Determine the (X, Y) coordinate at the center of the cell enclosing the given text.  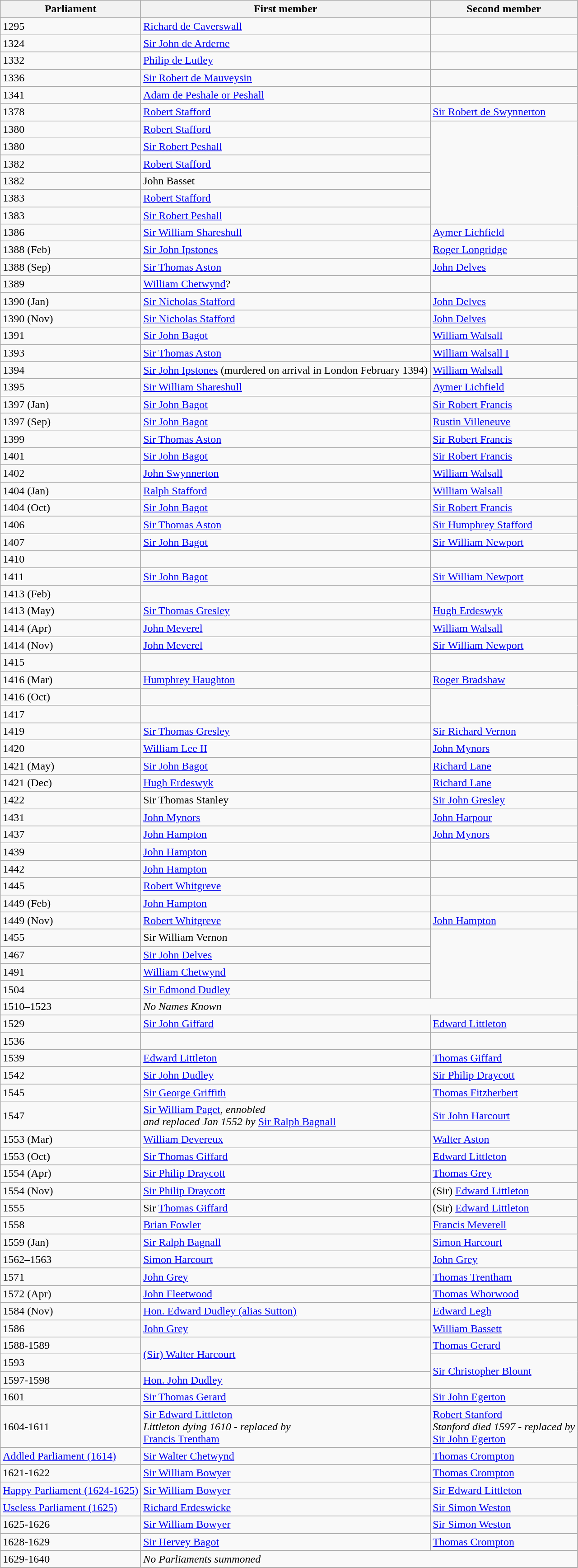
1397 (Sep) (70, 422)
1547 (70, 1116)
Roger Bradshaw (504, 680)
1542 (70, 1075)
Sir Hervey Bagot (285, 1542)
Adam de Peshale or Peshall (285, 95)
1455 (70, 938)
1413 (May) (70, 611)
1416 (Mar) (70, 680)
1628-1629 (70, 1542)
1604-1611 (70, 1427)
Sir George Griffith (285, 1093)
1404 (Oct) (70, 508)
Sir Ralph Bagnall (285, 1242)
Philip de Lutley (285, 61)
1415 (70, 662)
Francis Meverell (504, 1225)
Sir John de Arderne (285, 43)
1629-1640 (70, 1559)
John Fleetwood (285, 1294)
1449 (Feb) (70, 903)
1420 (70, 748)
1389 (70, 284)
First member (285, 9)
1545 (70, 1093)
1413 (Feb) (70, 594)
1378 (70, 112)
1442 (70, 869)
1341 (70, 95)
1397 (Jan) (70, 404)
Thomas Giffard (504, 1058)
1410 (70, 559)
Richard de Caverswall (285, 26)
1422 (70, 800)
Richard Erdeswicke (285, 1507)
Thomas Trentham (504, 1277)
1332 (70, 61)
1621-1622 (70, 1473)
Sir Richard Vernon (504, 731)
1593 (70, 1363)
William Devereux (285, 1139)
1388 (Feb) (70, 250)
1411 (70, 577)
1437 (70, 835)
1559 (Jan) (70, 1242)
Sir John Giffard (285, 1023)
Happy Parliament (1624-1625) (70, 1490)
William Bassett (504, 1328)
Sir John Harcourt (504, 1116)
1588-1589 (70, 1346)
1536 (70, 1041)
1571 (70, 1277)
Sir Edward Littleton Littleton dying 1610 - replaced by Francis Trentham (285, 1427)
1558 (70, 1225)
1395 (70, 387)
Sir William Vernon (285, 938)
Sir Walter Chetwynd (285, 1456)
1417 (70, 714)
Sir John Dudley (285, 1075)
1402 (70, 473)
1555 (70, 1208)
Edward Legh (504, 1311)
No Names Known (359, 1006)
1539 (70, 1058)
Roger Longridge (504, 250)
William Lee II (285, 748)
1390 (Nov) (70, 319)
Thomas Fitzherbert (504, 1093)
1421 (Dec) (70, 783)
Walter Aston (504, 1139)
Ralph Stafford (285, 490)
1390 (Jan) (70, 301)
1572 (Apr) (70, 1294)
Second member (504, 9)
Sir Robert de Swynnerton (504, 112)
1554 (Apr) (70, 1174)
Humphrey Haughton (285, 680)
1584 (Nov) (70, 1311)
Sir Christopher Blount (504, 1371)
John Harpour (504, 817)
1553 (Oct) (70, 1156)
Brian Fowler (285, 1225)
1419 (70, 731)
No Parliaments summoned (359, 1559)
William Walsall I (504, 353)
John Basset (285, 181)
Addled Parliament (1614) (70, 1456)
1391 (70, 336)
Useless Parliament (1625) (70, 1507)
1407 (70, 542)
1529 (70, 1023)
1421 (May) (70, 766)
1491 (70, 972)
1562–1563 (70, 1259)
1553 (Mar) (70, 1139)
1504 (70, 989)
1510–1523 (70, 1006)
1404 (Jan) (70, 490)
Sir John Ipstones (285, 250)
Rustin Villeneuve (504, 422)
1386 (70, 233)
1586 (70, 1328)
1625-1626 (70, 1525)
Thomas Grey (504, 1174)
1597-1598 (70, 1380)
Sir Thomas Gerard (285, 1397)
1401 (70, 456)
1336 (70, 78)
1324 (70, 43)
1388 (Sep) (70, 267)
John Swynnerton (285, 473)
1449 (Nov) (70, 920)
1414 (Apr) (70, 628)
1393 (70, 353)
William Chetwynd? (285, 284)
Thomas Gerard (504, 1346)
(Sir) Walter Harcourt (285, 1354)
Sir William Paget, ennobled and replaced Jan 1552 by Sir Ralph Bagnall (285, 1116)
1406 (70, 525)
Thomas Whorwood (504, 1294)
Robert Stanford Stanford died 1597 - replaced by Sir John Egerton (504, 1427)
1394 (70, 370)
Sir Edmond Dudley (285, 989)
Parliament (70, 9)
William Chetwynd (285, 972)
1399 (70, 439)
Sir Robert de Mauveysin (285, 78)
Sir Humphrey Stafford (504, 525)
Sir John Gresley (504, 800)
Hon. Edward Dudley (alias Sutton) (285, 1311)
1414 (Nov) (70, 645)
Sir John Delves (285, 955)
1439 (70, 852)
1467 (70, 955)
1416 (Oct) (70, 697)
1445 (70, 886)
Hon. John Dudley (285, 1380)
1295 (70, 26)
Sir Edward Littleton (504, 1490)
Sir John Egerton (504, 1397)
1554 (Nov) (70, 1191)
Sir John Ipstones (murdered on arrival in London February 1394) (285, 370)
Sir Thomas Stanley (285, 800)
1601 (70, 1397)
1431 (70, 817)
